For the text-containing cell, return its midpoint in (X, Y) coordinate format. 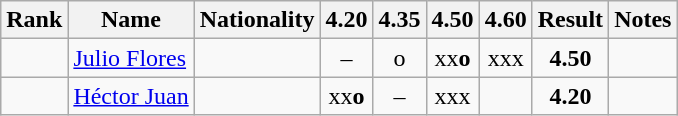
Name (131, 20)
Notes (643, 20)
4.60 (506, 20)
o (400, 58)
Rank (34, 20)
Héctor Juan (131, 96)
Result (570, 20)
Julio Flores (131, 58)
4.35 (400, 20)
Nationality (257, 20)
